Return [x, y] of the center of cell containing provided text 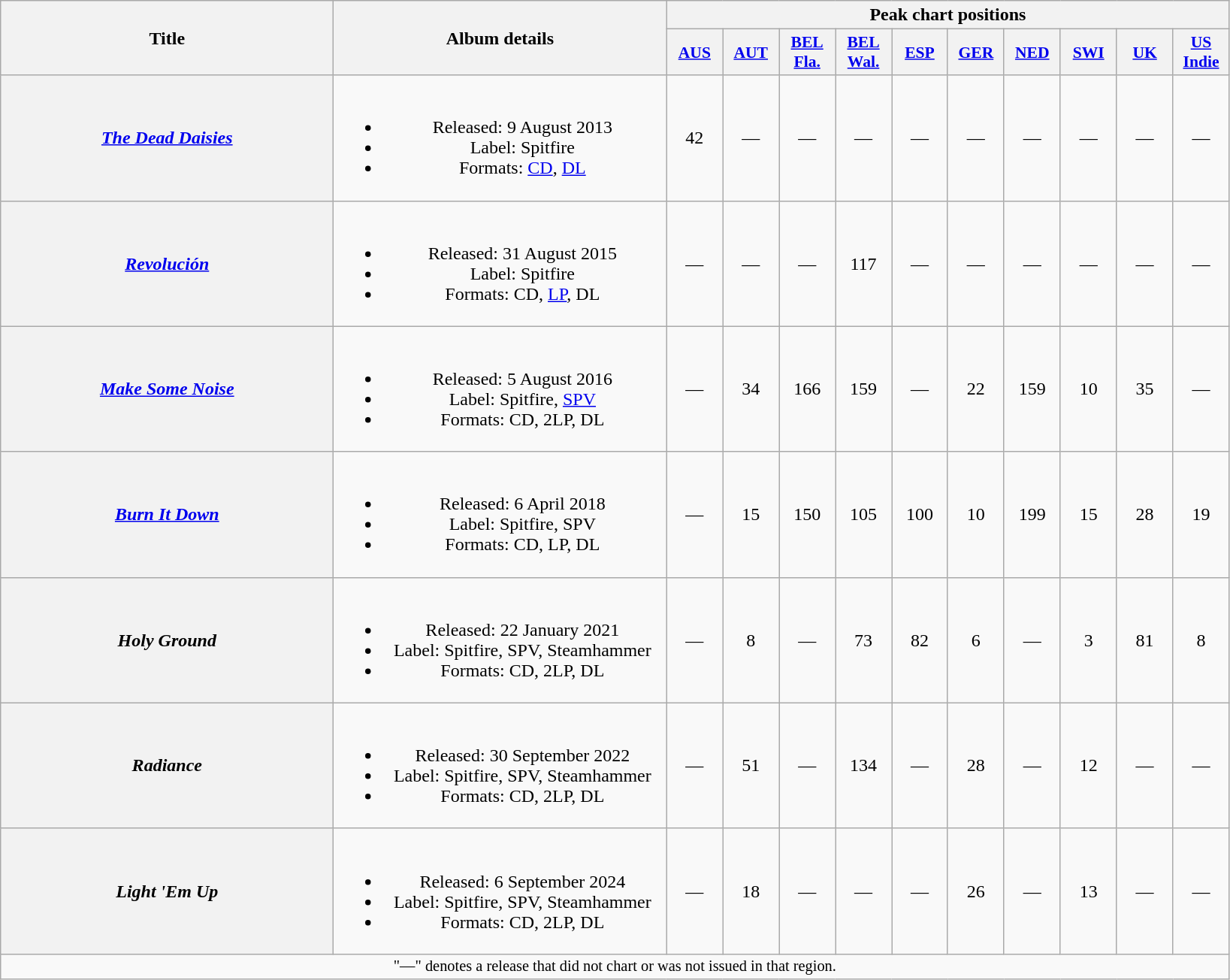
12 [1088, 765]
150 [807, 514]
73 [864, 640]
BELFla. [807, 53]
Released: 5 August 2016Label: Spitfire, SPVFormats: CD, 2LP, DL [500, 389]
199 [1032, 514]
166 [807, 389]
82 [920, 640]
Make Some Noise [167, 389]
Title [167, 38]
134 [864, 765]
Released: 31 August 2015Label: SpitfireFormats: CD, LP, DL [500, 263]
117 [864, 263]
13 [1088, 891]
22 [975, 389]
Released: 22 January 2021Label: Spitfire, SPV, SteamhammerFormats: CD, 2LP, DL [500, 640]
42 [694, 138]
The Dead Daisies [167, 138]
Peak chart positions [948, 15]
USIndie [1201, 53]
Revolución [167, 263]
100 [920, 514]
AUT [751, 53]
51 [751, 765]
"—" denotes a release that did not chart or was not issued in that region. [615, 966]
UK [1145, 53]
Released: 6 September 2024Label: Spitfire, SPV, SteamhammerFormats: CD, 2LP, DL [500, 891]
SWI [1088, 53]
Released: 30 September 2022Label: Spitfire, SPV, SteamhammerFormats: CD, 2LP, DL [500, 765]
AUS [694, 53]
Burn It Down [167, 514]
Holy Ground [167, 640]
105 [864, 514]
34 [751, 389]
26 [975, 891]
19 [1201, 514]
3 [1088, 640]
Album details [500, 38]
6 [975, 640]
Released: 6 April 2018Label: Spitfire, SPVFormats: CD, LP, DL [500, 514]
Radiance [167, 765]
35 [1145, 389]
81 [1145, 640]
ESP [920, 53]
GER [975, 53]
NED [1032, 53]
BELWal. [864, 53]
Released: 9 August 2013Label: SpitfireFormats: CD, DL [500, 138]
Light 'Em Up [167, 891]
18 [751, 891]
